Capture the cell that displays the provided text and extract its (X, Y) central coordinate. 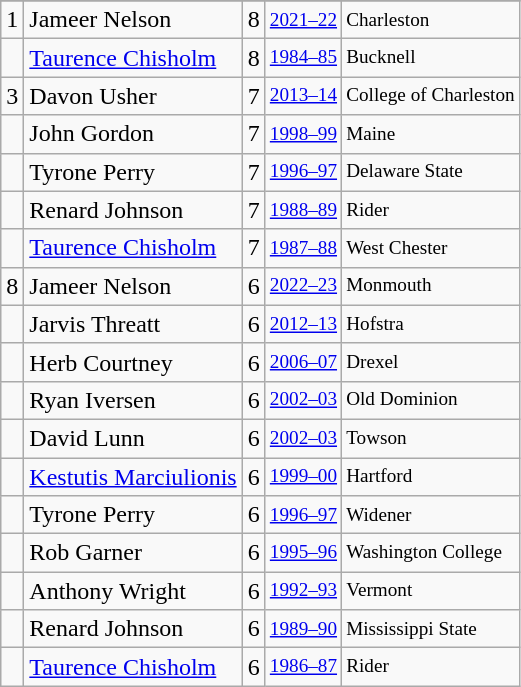
1999–00 (303, 477)
2006–07 (303, 362)
Rob Garner (133, 553)
Widener (431, 515)
2021–22 (303, 20)
Delaware State (431, 172)
2013–14 (303, 96)
Old Dominion (431, 400)
Monmouth (431, 286)
1988–89 (303, 210)
1986–87 (303, 667)
1989–90 (303, 629)
John Gordon (133, 134)
College of Charleston (431, 96)
Herb Courtney (133, 362)
1998–99 (303, 134)
1992–93 (303, 591)
Maine (431, 134)
Charleston (431, 20)
Drexel (431, 362)
2022–23 (303, 286)
Hofstra (431, 324)
Washington College (431, 553)
Bucknell (431, 58)
Davon Usher (133, 96)
Hartford (431, 477)
David Lunn (133, 438)
1 (12, 20)
Ryan Iversen (133, 400)
1987–88 (303, 248)
2012–13 (303, 324)
Jarvis Threatt (133, 324)
1995–96 (303, 553)
3 (12, 96)
Vermont (431, 591)
Anthony Wright (133, 591)
Mississippi State (431, 629)
1984–85 (303, 58)
Towson (431, 438)
West Chester (431, 248)
Kestutis Marciulionis (133, 477)
